Capture the cell that displays the provided text and extract its [x, y] central coordinate. 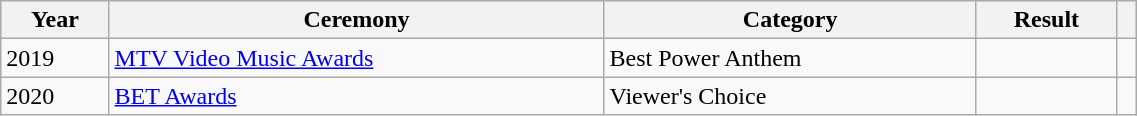
Result [1046, 20]
2019 [55, 58]
BET Awards [356, 96]
Viewer's Choice [790, 96]
Best Power Anthem [790, 58]
Ceremony [356, 20]
Category [790, 20]
2020 [55, 96]
Year [55, 20]
MTV Video Music Awards [356, 58]
